Detect which cell encompasses the target text, then output its (x, y) center coordinate. 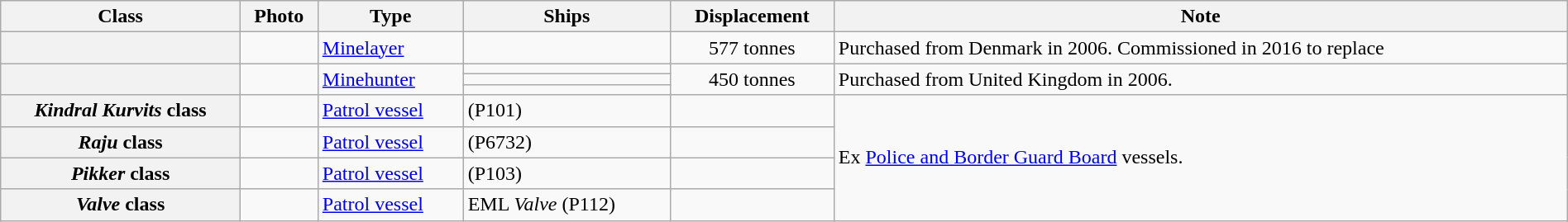
(P101) (566, 111)
Ex Police and Border Guard Board vessels. (1201, 158)
450 tonnes (752, 79)
Raju class (121, 142)
Valve class (121, 205)
Purchased from United Kingdom in 2006. (1201, 79)
Displacement (752, 17)
Minelayer (390, 48)
EML Valve (P112) (566, 205)
Purchased from Denmark in 2006. Commissioned in 2016 to replace (1201, 48)
Class (121, 17)
Photo (279, 17)
Minehunter (390, 79)
Kindral Kurvits class (121, 111)
Note (1201, 17)
Type (390, 17)
(P6732) (566, 142)
(P103) (566, 173)
Pikker class (121, 173)
577 tonnes (752, 48)
Ships (566, 17)
